For the text-containing cell, return its midpoint in (X, Y) coordinate format. 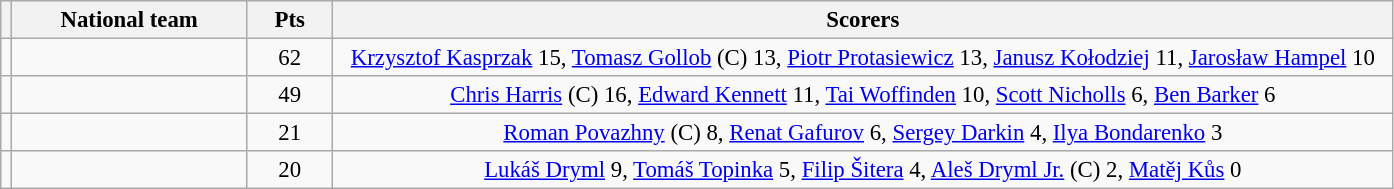
Pts (290, 20)
Scorers (864, 20)
49 (290, 95)
National team (129, 20)
62 (290, 58)
Krzysztof Kasprzak 15, Tomasz Gollob (C) 13, Piotr Protasiewicz 13, Janusz Kołodziej 11, Jarosław Hampel 10 (864, 58)
21 (290, 133)
Roman Povazhny (C) 8, Renat Gafurov 6, Sergey Darkin 4, Ilya Bondarenko 3 (864, 133)
Chris Harris (C) 16, Edward Kennett 11, Tai Woffinden 10, Scott Nicholls 6, Ben Barker 6 (864, 95)
20 (290, 170)
Lukáš Dryml 9, Tomáš Topinka 5, Filip Šitera 4, Aleš Dryml Jr. (C) 2, Matěj Kůs 0 (864, 170)
